Search for the cell housing the specified text and yield its (X, Y) center coordinate. 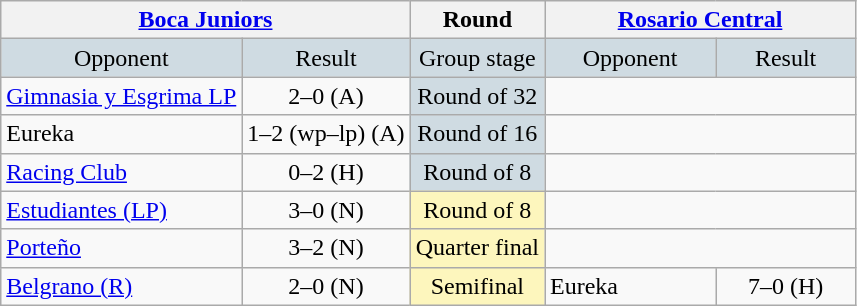
Racing Club (122, 172)
Belgrano (R) (122, 286)
Semifinal (477, 286)
3–0 (N) (326, 210)
Boca Juniors (206, 20)
Estudiantes (LP) (122, 210)
Rosario Central (700, 20)
2–0 (N) (326, 286)
Quarter final (477, 248)
7–0 (H) (786, 286)
3–2 (N) (326, 248)
Porteño (122, 248)
Group stage (477, 58)
0–2 (H) (326, 172)
2–0 (A) (326, 96)
Gimnasia y Esgrima LP (122, 96)
Round of 16 (477, 134)
1–2 (wp–lp) (A) (326, 134)
Round of 32 (477, 96)
Round (477, 20)
